Detect which cell encompasses the target text, then output its [X, Y] center coordinate. 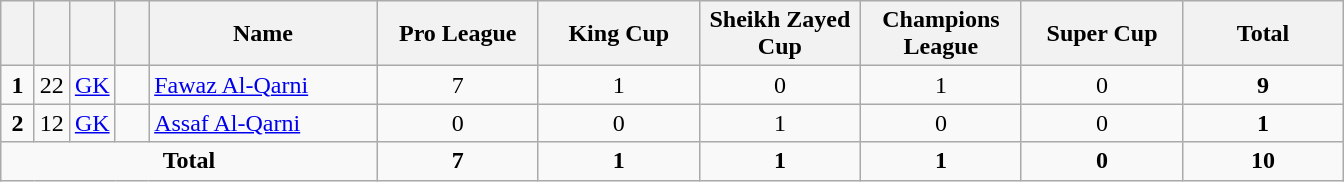
2 [18, 123]
Name [264, 34]
12 [52, 123]
22 [52, 85]
Fawaz Al-Qarni [264, 85]
10 [1264, 161]
Sheikh Zayed Cup [780, 34]
King Cup [618, 34]
Pro League [458, 34]
Assaf Al-Qarni [264, 123]
9 [1264, 85]
Super Cup [1102, 34]
Champions League [940, 34]
